Detect which cell encompasses the target text, then output its [X, Y] center coordinate. 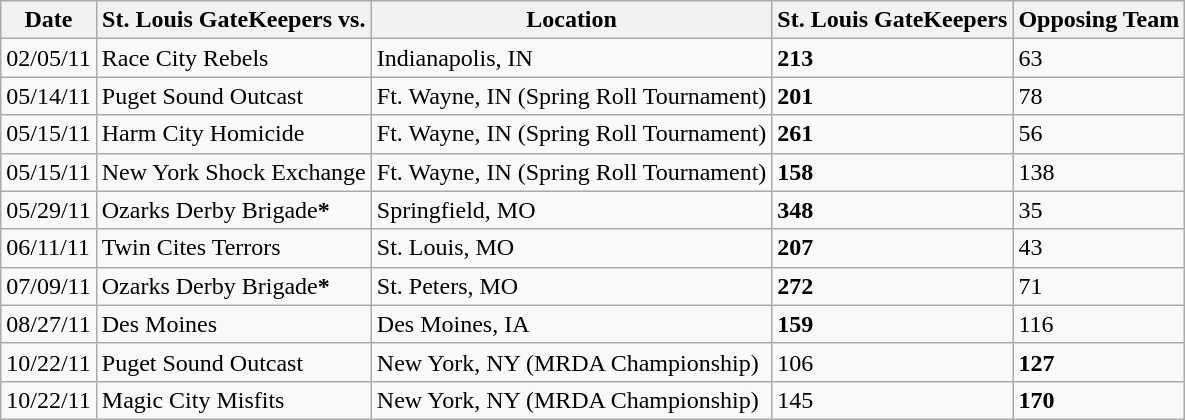
St. Louis GateKeepers [892, 20]
Magic City Misfits [234, 400]
213 [892, 58]
Twin Cites Terrors [234, 248]
43 [1099, 248]
New York Shock Exchange [234, 172]
Des Moines [234, 324]
Harm City Homicide [234, 134]
170 [1099, 400]
Indianapolis, IN [572, 58]
05/14/11 [49, 96]
159 [892, 324]
St. Louis GateKeepers vs. [234, 20]
02/05/11 [49, 58]
78 [1099, 96]
63 [1099, 58]
Date [49, 20]
145 [892, 400]
St. Louis, MO [572, 248]
Race City Rebels [234, 58]
35 [1099, 210]
106 [892, 362]
Des Moines, IA [572, 324]
127 [1099, 362]
272 [892, 286]
261 [892, 134]
138 [1099, 172]
71 [1099, 286]
08/27/11 [49, 324]
158 [892, 172]
201 [892, 96]
207 [892, 248]
St. Peters, MO [572, 286]
07/09/11 [49, 286]
348 [892, 210]
Springfield, MO [572, 210]
56 [1099, 134]
05/29/11 [49, 210]
116 [1099, 324]
Opposing Team [1099, 20]
06/11/11 [49, 248]
Location [572, 20]
